For the text-containing cell, return its midpoint in [x, y] coordinate format. 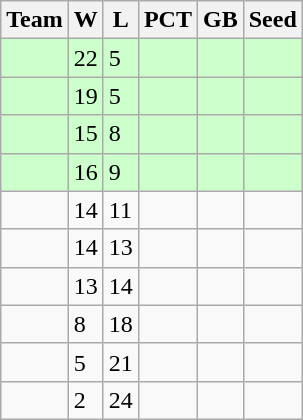
15 [86, 134]
21 [120, 362]
24 [120, 400]
Seed [272, 20]
2 [86, 400]
Team [35, 20]
W [86, 20]
PCT [168, 20]
22 [86, 58]
16 [86, 172]
L [120, 20]
9 [120, 172]
11 [120, 210]
19 [86, 96]
18 [120, 324]
GB [220, 20]
